Scan for the cell matching the given text and deliver its [x, y] coordinate at center. 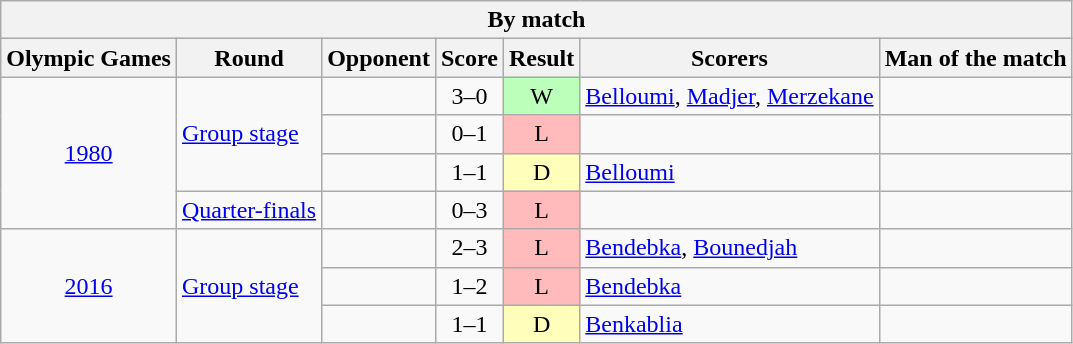
1980 [89, 153]
Round [248, 58]
Scorers [730, 58]
W [541, 96]
Man of the match [976, 58]
0–3 [469, 210]
2–3 [469, 248]
Opponent [379, 58]
Olympic Games [89, 58]
Bendebka, Bounedjah [730, 248]
Quarter-finals [248, 210]
2016 [89, 286]
Benkablia [730, 324]
0–1 [469, 134]
Bendebka [730, 286]
1–2 [469, 286]
Result [541, 58]
Belloumi, Madjer, Merzekane [730, 96]
Belloumi [730, 172]
By match [536, 20]
Score [469, 58]
3–0 [469, 96]
